Extract the (x, y) coordinate from the center of the cell holding the provided text.  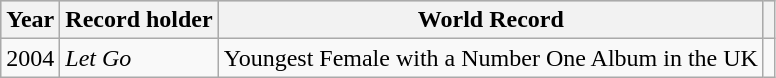
World Record (490, 20)
Youngest Female with a Number One Album in the UK (490, 58)
Let Go (139, 58)
Record holder (139, 20)
2004 (30, 58)
Year (30, 20)
